Provide the (X, Y) coordinate of the cell's center where the given text is located.  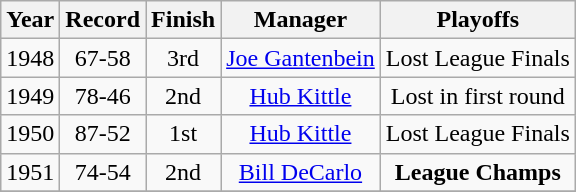
3rd (184, 58)
Playoffs (478, 20)
Joe Gantenbein (301, 58)
67-58 (103, 58)
Year (30, 20)
Finish (184, 20)
League Champs (478, 172)
1950 (30, 134)
Manager (301, 20)
74-54 (103, 172)
1948 (30, 58)
78-46 (103, 96)
87-52 (103, 134)
Bill DeCarlo (301, 172)
1949 (30, 96)
Lost in first round (478, 96)
1st (184, 134)
1951 (30, 172)
Record (103, 20)
